Output the [X, Y] coordinate of the center of the cell containing the given text.  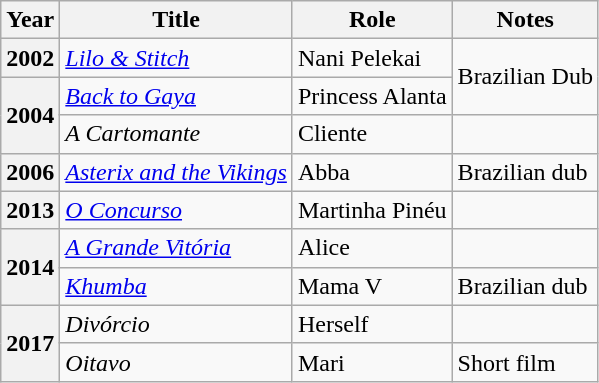
Khumba [176, 286]
Alice [372, 248]
A Cartomante [176, 134]
2014 [30, 267]
Nani Pelekai [372, 58]
Title [176, 20]
Princess Alanta [372, 96]
2004 [30, 115]
2013 [30, 210]
Year [30, 20]
Oitavo [176, 362]
Short film [525, 362]
2006 [30, 172]
Martinha Pinéu [372, 210]
Back to Gaya [176, 96]
Divórcio [176, 324]
2017 [30, 343]
Mama V [372, 286]
Cliente [372, 134]
2002 [30, 58]
Role [372, 20]
O Concurso [176, 210]
Mari [372, 362]
Asterix and the Vikings [176, 172]
Brazilian Dub [525, 77]
A Grande Vitória [176, 248]
Notes [525, 20]
Lilo & Stitch [176, 58]
Herself [372, 324]
Abba [372, 172]
